From the cell containing the given text, extract its center point as (X, Y) coordinate. 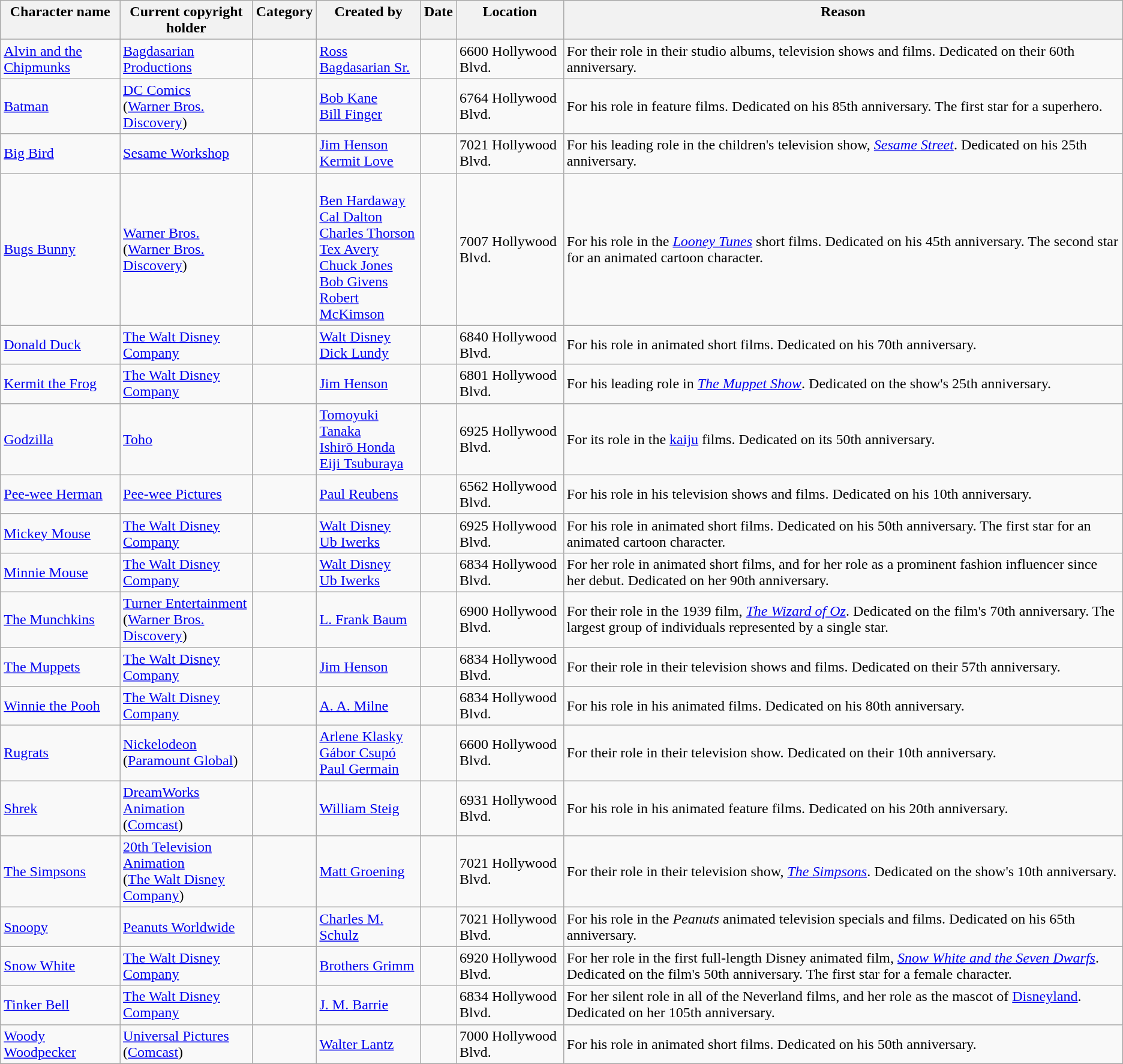
For his role in his animated films. Dedicated on his 80th anniversary. (843, 706)
Nickelodeon (Paramount Global) (187, 753)
J. M. Barrie (368, 1005)
Reason (843, 20)
Ross Bagdasarian Sr. (368, 59)
The Simpsons (60, 871)
For his leading role in the children's television show, Sesame Street. Dedicated on his 25th anniversary. (843, 154)
For his role in his animated feature films. Dedicated on his 20th anniversary. (843, 808)
Created by (368, 20)
For their role in their studio albums, television shows and films. Dedicated on their 60th anniversary. (843, 59)
For his role in animated short films. Dedicated on his 50th anniversary. (843, 1044)
Charles M. Schulz (368, 927)
Jim HensonKermit Love (368, 154)
Snow White (60, 966)
Shrek (60, 808)
Rugrats (60, 753)
William Steig (368, 808)
Tomoyuki TanakaIshirō HondaEiji Tsuburaya (368, 439)
Current copyright holder (187, 20)
Warner Bros. (Warner Bros. Discovery) (187, 249)
Big Bird (60, 154)
The Muppets (60, 666)
Ben Hardaway Cal DaltonCharles Thorson Tex Avery Chuck Jones Bob Givens Robert McKimson (368, 249)
Arlene KlaskyGábor CsupóPaul Germain (368, 753)
Tinker Bell (60, 1005)
Turner Entertainment (Warner Bros. Discovery) (187, 619)
Matt Groening (368, 871)
6931 Hollywood Blvd. (510, 808)
Toho (187, 439)
For their role in their television show. Dedicated on their 10th anniversary. (843, 753)
For his role in the Peanuts animated television specials and films. Dedicated on his 65th anniversary. (843, 927)
Kermit the Frog (60, 384)
Brothers Grimm (368, 966)
For their role in their television shows and films. Dedicated on their 57th anniversary. (843, 666)
Date (438, 20)
20th Television Animation (The Walt Disney Company) (187, 871)
6801 Hollywood Blvd. (510, 384)
7007 Hollywood Blvd. (510, 249)
Pee-wee Pictures (187, 494)
For its role in the kaiju films. Dedicated on its 50th anniversary. (843, 439)
For their role in their television show, The Simpsons. Dedicated on the show's 10th anniversary. (843, 871)
Bob KaneBill Finger (368, 106)
DC Comics (Warner Bros. Discovery) (187, 106)
Donald Duck (60, 344)
6920 Hollywood Blvd. (510, 966)
Category (284, 20)
Walter Lantz (368, 1044)
6900 Hollywood Blvd. (510, 619)
The Munchkins (60, 619)
A. A. Milne (368, 706)
For his role in animated short films. Dedicated on his 70th anniversary. (843, 344)
Snoopy (60, 927)
Pee-wee Herman (60, 494)
For his role in animated short films. Dedicated on his 50th anniversary. The first star for an animated cartoon character. (843, 533)
Universal Pictures (Comcast) (187, 1044)
For her silent role in all of the Neverland films, and her role as the mascot of Disneyland. Dedicated on her 105th anniversary. (843, 1005)
Location (510, 20)
L. Frank Baum (368, 619)
Minnie Mouse (60, 573)
Bagdasarian Productions (187, 59)
Character name (60, 20)
6562 Hollywood Blvd. (510, 494)
DreamWorks Animation (Comcast) (187, 808)
Bugs Bunny (60, 249)
Peanuts Worldwide (187, 927)
For her role in animated short films, and for her role as a prominent fashion influencer since her debut. Dedicated on her 90th anniversary. (843, 573)
Mickey Mouse (60, 533)
For his role in his television shows and films. Dedicated on his 10th anniversary. (843, 494)
6840 Hollywood Blvd. (510, 344)
Walt DisneyDick Lundy (368, 344)
Woody Woodpecker (60, 1044)
6764 Hollywood Blvd. (510, 106)
Paul Reubens (368, 494)
Alvin and the Chipmunks (60, 59)
For his leading role in The Muppet Show. Dedicated on the show's 25th anniversary. (843, 384)
Winnie the Pooh (60, 706)
Batman (60, 106)
Sesame Workshop (187, 154)
For his role in the Looney Tunes short films. Dedicated on his 45th anniversary. The second star for an animated cartoon character. (843, 249)
7000 Hollywood Blvd. (510, 1044)
Godzilla (60, 439)
For his role in feature films. Dedicated on his 85th anniversary. The first star for a superhero. (843, 106)
